Return the [X, Y] coordinate for the center point of the cell that contains the specified text.  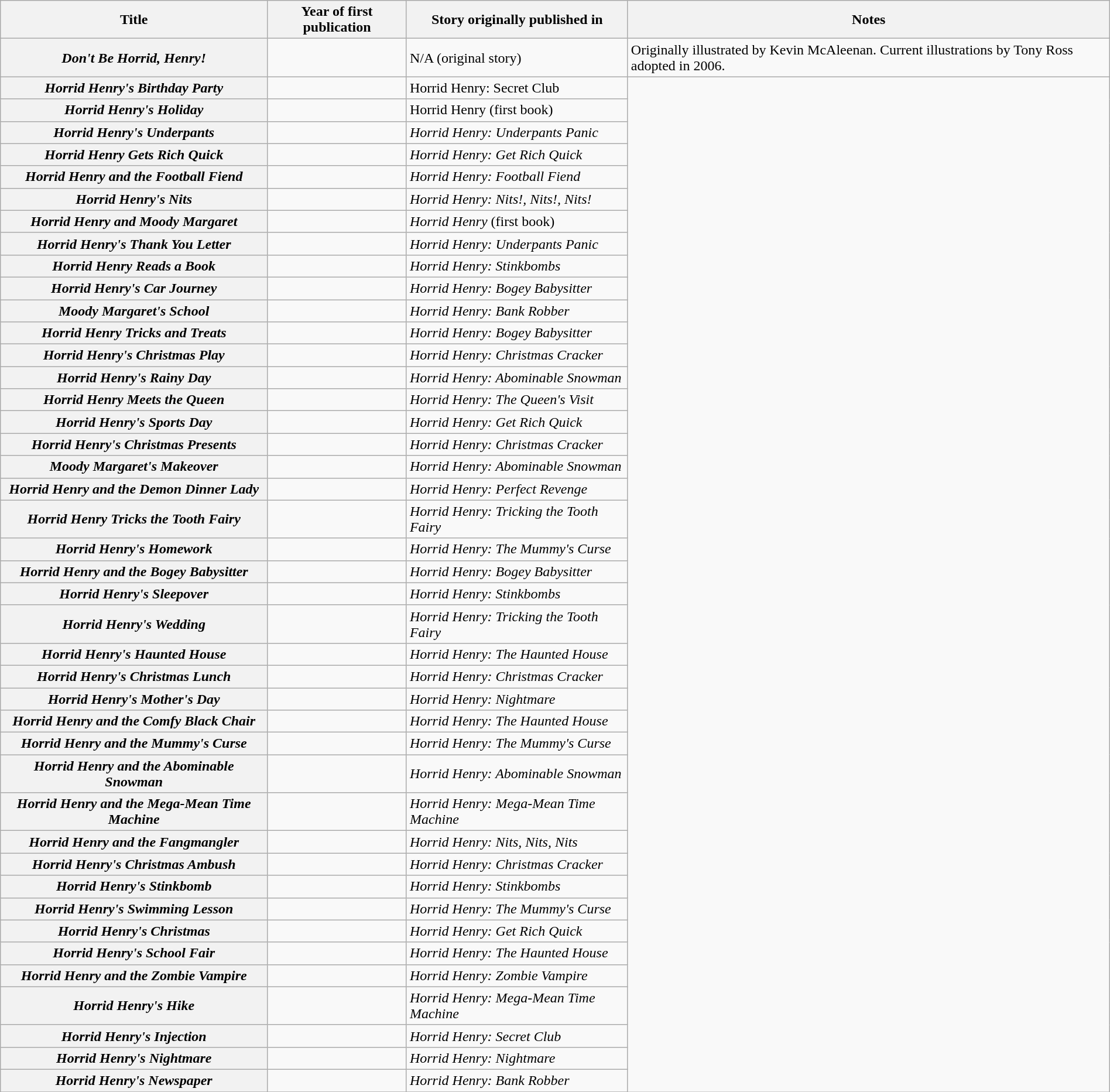
Horrid Henry and the Abominable Snowman [134, 774]
Horrid Henry's Sleepover [134, 594]
Horrid Henry and Moody Margaret [134, 221]
Horrid Henry and the Bogey Babysitter [134, 571]
Horrid Henry Gets Rich Quick [134, 155]
Horrid Henry's Stinkbomb [134, 886]
Horrid Henry and the Fangmangler [134, 842]
Horrid Henry: Nits!, Nits!, Nits! [517, 199]
Horrid Henry's Holiday [134, 110]
Don't Be Horrid, Henry! [134, 57]
Horrid Henry Tricks and Treats [134, 333]
Year of first publication [337, 20]
Horrid Henry's Underpants [134, 132]
Horrid Henry's School Fair [134, 953]
Horrid Henry and the Demon Dinner Lady [134, 489]
Horrid Henry: Nits, Nits, Nits [517, 842]
Horrid Henry Tricks the Tooth Fairy [134, 519]
Horrid Henry Meets the Queen [134, 400]
Horrid Henry's Christmas Presents [134, 444]
Horrid Henry's Christmas [134, 931]
Horrid Henry's Wedding [134, 624]
Moody Margaret's School [134, 311]
Horrid Henry: The Queen's Visit [517, 400]
Title [134, 20]
Horrid Henry and the Mega-Mean Time Machine [134, 812]
Horrid Henry's Thank You Letter [134, 244]
Horrid Henry's Homework [134, 549]
N/A (original story) [517, 57]
Horrid Henry: Football Fiend [517, 177]
Horrid Henry's Nits [134, 199]
Horrid Henry: Zombie Vampire [517, 975]
Horrid Henry's Injection [134, 1036]
Notes [869, 20]
Originally illustrated by Kevin McAleenan. Current illustrations by Tony Ross adopted in 2006. [869, 57]
Horrid Henry: Perfect Revenge [517, 489]
Horrid Henry's Hike [134, 1006]
Horrid Henry's Rainy Day [134, 378]
Horrid Henry's Mother's Day [134, 699]
Horrid Henry and the Zombie Vampire [134, 975]
Horrid Henry's Car Journey [134, 288]
Horrid Henry's Haunted House [134, 654]
Moody Margaret's Makeover [134, 467]
Horrid Henry's Christmas Lunch [134, 676]
Horrid Henry and the Comfy Black Chair [134, 721]
Horrid Henry's Birthday Party [134, 88]
Story originally published in [517, 20]
Horrid Henry and the Football Fiend [134, 177]
Horrid Henry and the Mummy's Curse [134, 744]
Horrid Henry's Swimming Lesson [134, 909]
Horrid Henry Reads a Book [134, 266]
Horrid Henry's Sports Day [134, 422]
Horrid Henry's Newspaper [134, 1080]
Horrid Henry's Christmas Play [134, 355]
Horrid Henry's Christmas Ambush [134, 864]
Horrid Henry's Nightmare [134, 1058]
